Search for the cell housing the specified text and yield its [x, y] center coordinate. 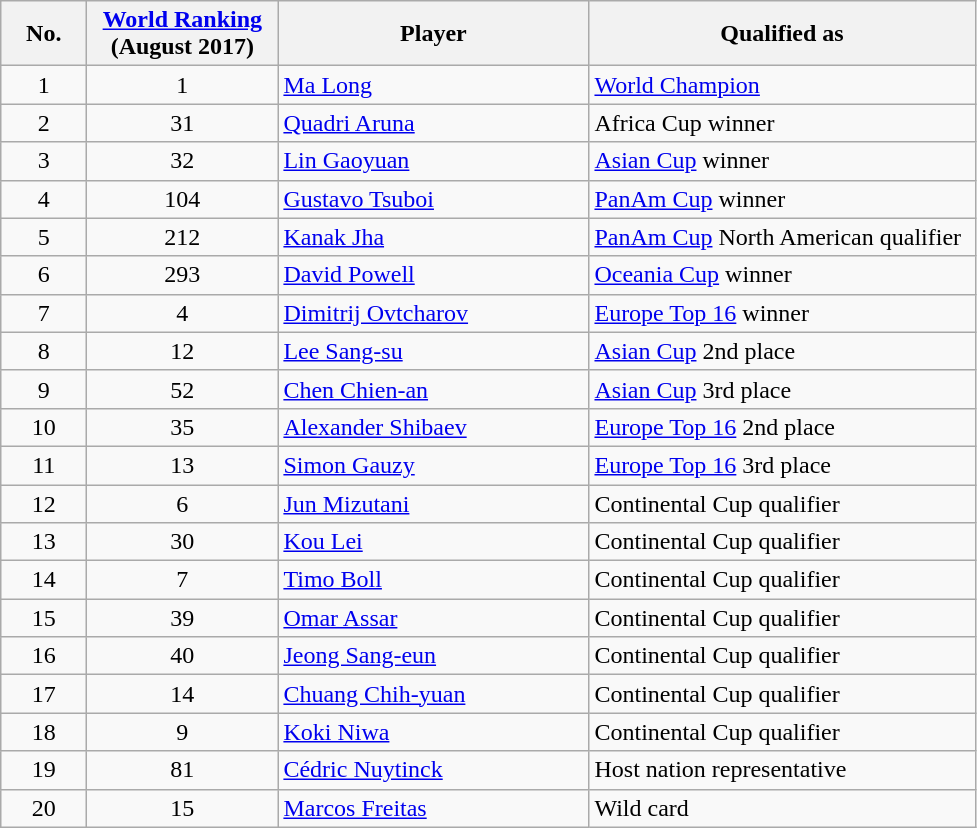
Asian Cup winner [782, 161]
Jeong Sang-eun [434, 656]
40 [182, 656]
Gustavo Tsuboi [434, 199]
Africa Cup winner [782, 123]
No. [44, 34]
David Powell [434, 275]
3 [44, 161]
11 [44, 465]
18 [44, 732]
Lin Gaoyuan [434, 161]
31 [182, 123]
Chen Chien-an [434, 389]
2 [44, 123]
16 [44, 656]
17 [44, 694]
8 [44, 351]
Omar Assar [434, 618]
World Ranking(August 2017) [182, 34]
Asian Cup 3rd place [782, 389]
Quadri Aruna [434, 123]
Jun Mizutani [434, 503]
Dimitrij Ovtcharov [434, 313]
Kanak Jha [434, 237]
20 [44, 808]
Asian Cup 2nd place [782, 351]
Alexander Shibaev [434, 427]
PanAm Cup North American qualifier [782, 237]
Kou Lei [434, 542]
Europe Top 16 winner [782, 313]
Koki Niwa [434, 732]
World Champion [782, 85]
39 [182, 618]
Chuang Chih-yuan [434, 694]
10 [44, 427]
212 [182, 237]
Oceania Cup winner [782, 275]
293 [182, 275]
Player [434, 34]
52 [182, 389]
5 [44, 237]
Lee Sang-su [434, 351]
35 [182, 427]
19 [44, 770]
Timo Boll [434, 580]
PanAm Cup winner [782, 199]
Europe Top 16 3rd place [782, 465]
Cédric Nuytinck [434, 770]
Wild card [782, 808]
Marcos Freitas [434, 808]
Ma Long [434, 85]
32 [182, 161]
Simon Gauzy [434, 465]
Host nation representative [782, 770]
30 [182, 542]
Qualified as [782, 34]
Europe Top 16 2nd place [782, 427]
81 [182, 770]
104 [182, 199]
